Determine the (X, Y) coordinate at the center of the cell enclosing the given text.  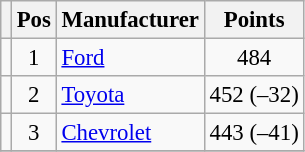
Toyota (130, 95)
Pos (34, 20)
Chevrolet (130, 133)
Ford (130, 58)
2 (34, 95)
484 (254, 58)
Manufacturer (130, 20)
1 (34, 58)
3 (34, 133)
452 (–32) (254, 95)
443 (–41) (254, 133)
Points (254, 20)
